Provide the [x, y] coordinate of the cell's center where the given text is located.  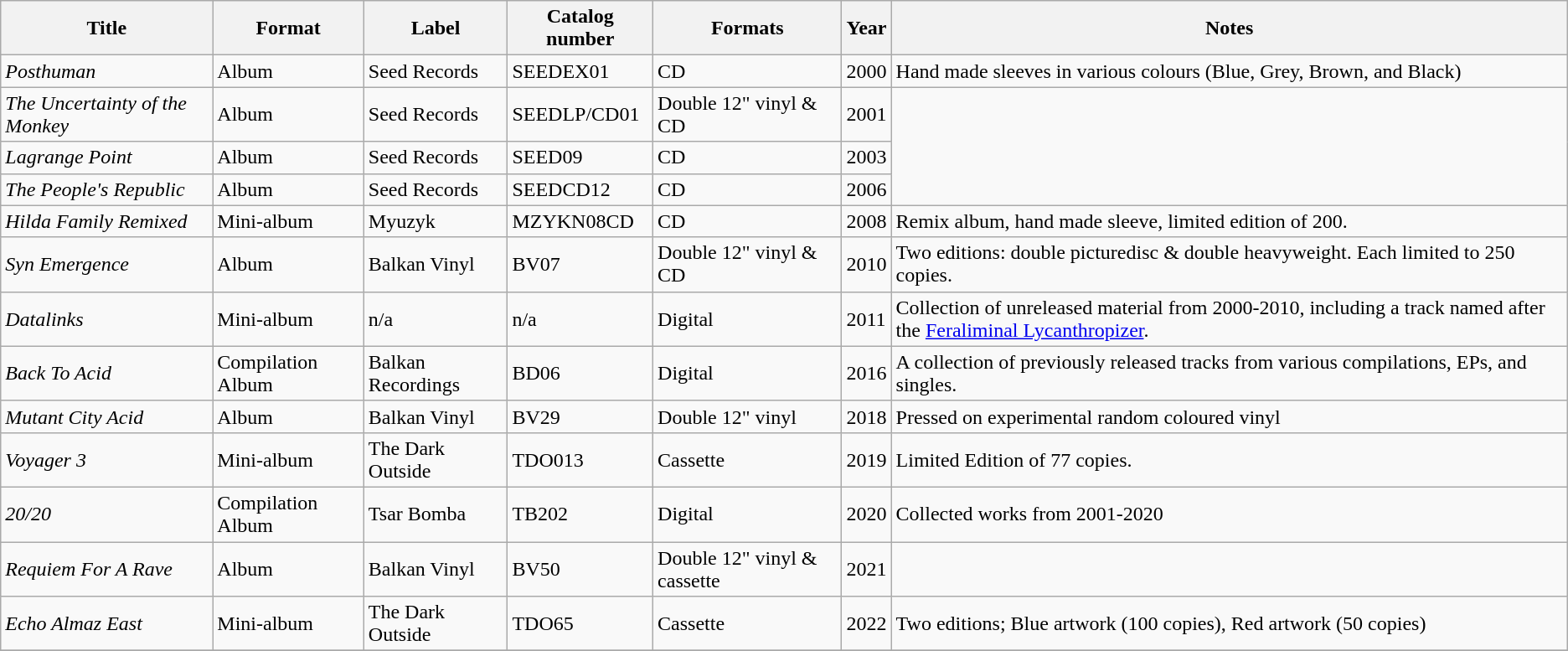
2008 [866, 221]
20/20 [107, 514]
MZYKN08CD [580, 221]
Format [288, 28]
SEEDLP/CD01 [580, 114]
SEEDEX01 [580, 71]
Double 12" vinyl & cassette [747, 568]
Lagrange Point [107, 158]
Balkan Recordings [436, 374]
Requiem For A Rave [107, 568]
The Uncertainty of the Monkey [107, 114]
Mutant City Acid [107, 416]
Echo Almaz East [107, 623]
Two editions; Blue artwork (100 copies), Red artwork (50 copies) [1230, 623]
Catalog number [580, 28]
SEEDCD12 [580, 189]
2010 [866, 265]
TDO013 [580, 459]
BD06 [580, 374]
Label [436, 28]
Back To Acid [107, 374]
Double 12" vinyl [747, 416]
2021 [866, 568]
BV50 [580, 568]
Posthuman [107, 71]
2000 [866, 71]
Remix album, hand made sleeve, limited edition of 200. [1230, 221]
TB202 [580, 514]
Collection of unreleased material from 2000-2010, including a track named after the Feraliminal Lycanthropizer. [1230, 318]
Notes [1230, 28]
2019 [866, 459]
A collection of previously released tracks from various compilations, EPs, and singles. [1230, 374]
BV29 [580, 416]
SEED09 [580, 158]
Hand made sleeves in various colours (Blue, Grey, Brown, and Black) [1230, 71]
Voyager 3 [107, 459]
Limited Edition of 77 copies. [1230, 459]
2006 [866, 189]
Datalinks [107, 318]
2003 [866, 158]
Syn Emergence [107, 265]
Formats [747, 28]
2001 [866, 114]
TDO65 [580, 623]
Hilda Family Remixed [107, 221]
2020 [866, 514]
Pressed on experimental random coloured vinyl [1230, 416]
2022 [866, 623]
2011 [866, 318]
The People's Republic [107, 189]
2016 [866, 374]
Tsar Bomba [436, 514]
Collected works from 2001-2020 [1230, 514]
Two editions: double picturedisc & double heavyweight. Each limited to 250 copies. [1230, 265]
BV07 [580, 265]
2018 [866, 416]
Title [107, 28]
Year [866, 28]
Myuzyk [436, 221]
